Return the [X, Y] coordinate for the center point of the cell that contains the specified text.  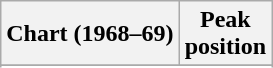
Peak position [225, 34]
Chart (1968–69) [90, 34]
